Locate the cell with the specified text and output its (x, y) center coordinate. 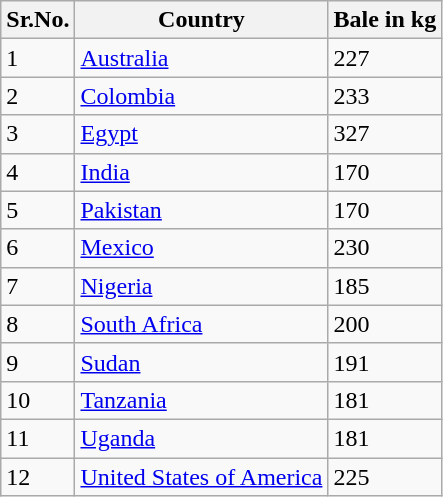
5 (38, 210)
233 (385, 96)
4 (38, 172)
6 (38, 248)
9 (38, 362)
Colombia (202, 96)
United States of America (202, 477)
India (202, 172)
200 (385, 324)
Nigeria (202, 286)
225 (385, 477)
Bale in kg (385, 20)
227 (385, 58)
Country (202, 20)
Uganda (202, 438)
Egypt (202, 134)
Australia (202, 58)
2 (38, 96)
1 (38, 58)
10 (38, 400)
12 (38, 477)
191 (385, 362)
Mexico (202, 248)
11 (38, 438)
230 (385, 248)
3 (38, 134)
Sr.No. (38, 20)
Pakistan (202, 210)
8 (38, 324)
Sudan (202, 362)
South Africa (202, 324)
Tanzania (202, 400)
7 (38, 286)
185 (385, 286)
327 (385, 134)
